Return the [x, y] coordinate for the center point of the cell that contains the specified text.  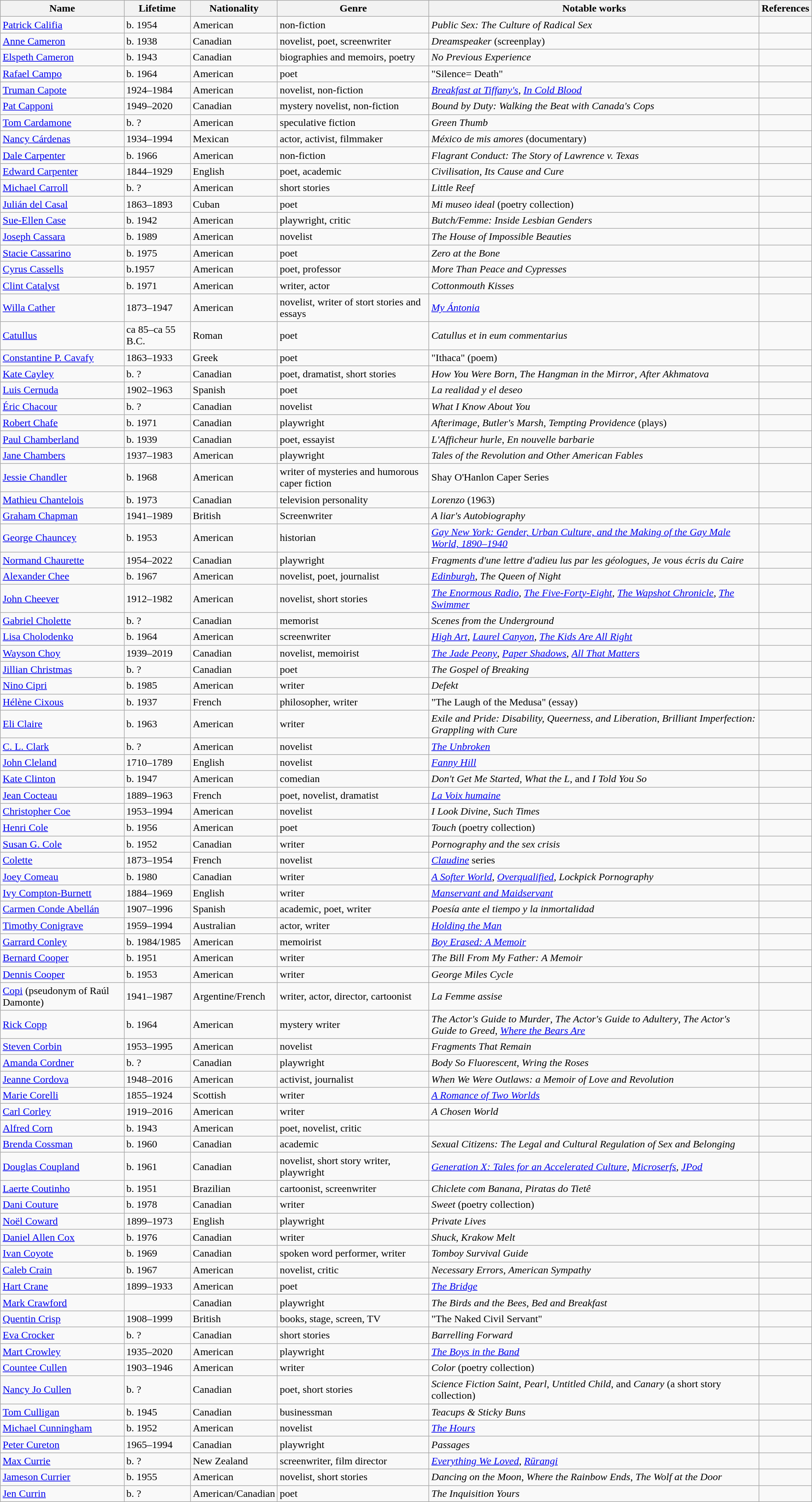
Jessie Chandler [63, 477]
Necessary Errors, American Sympathy [594, 1270]
novelist, writer of stort stories and essays [353, 308]
b. 1978 [158, 1205]
Ivy Compton-Burnett [63, 893]
Brazilian [234, 1188]
novelist, critic [353, 1270]
screenwriter [353, 637]
Lifetime [158, 9]
b. 1989 [158, 237]
activist, journalist [353, 1079]
The Unbroken [594, 746]
Holding the Man [594, 926]
Tom Culligan [63, 1412]
Dancing on the Moon, Where the Rainbow Ends, The Wolf at the Door [594, 1477]
Dennis Cooper [63, 974]
Clint Catalyst [63, 286]
Cuban [234, 204]
How You Were Born, The Hangman in the Mirror, After Akhmatova [594, 374]
Boy Erased: A Memoir [594, 942]
writer, actor, director, cartoonist [353, 996]
Dreamspeaker (screenplay) [594, 41]
Elspeth Cameron [63, 57]
Butch/Femme: Inside Lesbian Genders [594, 221]
References [785, 9]
Catullus et in eum commentarius [594, 336]
Marie Corelli [63, 1096]
Civilisation, Its Cause and Cure [594, 171]
mystery writer [353, 1024]
Colette [63, 860]
1948–2016 [158, 1079]
1924–1984 [158, 90]
poet, novelist, critic [353, 1128]
Henri Cole [63, 828]
novelist, short story writer, playwright [353, 1167]
ca 85–ca 55 B.C. [158, 336]
Max Currie [63, 1461]
novelist, memoirist [353, 653]
Rafael Campo [63, 74]
Quentin Crisp [63, 1319]
b. 1954 [158, 25]
1953–1994 [158, 812]
Argentine/French [234, 996]
Jen Currin [63, 1493]
George Chauncey [63, 538]
Screenwriter [353, 516]
Susan G. Cole [63, 844]
b. 1963 [158, 724]
Notable works [594, 9]
writer, actor [353, 286]
screenwriter, film director [353, 1461]
John Cleland [63, 762]
Daniel Allen Cox [63, 1237]
poet, short stories [353, 1390]
Defekt [594, 686]
Barrelling Forward [594, 1335]
1908–1999 [158, 1319]
New Zealand [234, 1461]
Breakfast at Tiffany's, In Cold Blood [594, 90]
Australian [234, 926]
Graham Chapman [63, 516]
comedian [353, 779]
playwright, critic [353, 221]
1844–1929 [158, 171]
Catullus [63, 336]
philosopher, writer [353, 702]
books, stage, screen, TV [353, 1319]
1907–1996 [158, 909]
Joseph Cassara [63, 237]
Tales of the Revolution and Other American Fables [594, 455]
Everything We Loved, Rūrangi [594, 1461]
1939–2019 [158, 653]
1965–1994 [158, 1445]
The House of Impossible Beauties [594, 237]
Jameson Currier [63, 1477]
Julián del Casal [63, 204]
Mi museo ideal (poetry collection) [594, 204]
A liar's Autobiography [594, 516]
Countee Cullen [63, 1368]
Greek [234, 358]
What I Know About You [594, 406]
Peter Cureton [63, 1445]
Alfred Corn [63, 1128]
Wayson Choy [63, 653]
Jean Cocteau [63, 795]
Mart Crowley [63, 1351]
American/Canadian [234, 1493]
Stacie Cassarino [63, 253]
Sweet (poetry collection) [594, 1205]
Lisa Cholodenko [63, 637]
Dani Couture [63, 1205]
I Look Divine, Such Times [594, 812]
Fanny Hill [594, 762]
b. 1937 [158, 702]
Amanda Cordner [63, 1063]
Bernard Cooper [63, 958]
"Ithaca" (poem) [594, 358]
Tomboy Survival Guide [594, 1254]
Don't Get Me Started, What the L, and I Told You So [594, 779]
Sexual Citizens: The Legal and Cultural Regulation of Sex and Belonging [594, 1144]
Jane Chambers [63, 455]
b. 1956 [158, 828]
1902–1963 [158, 390]
1941–1987 [158, 996]
Edward Carpenter [63, 171]
Constantine P. Cavafy [63, 358]
La realidad y el deseo [594, 390]
1889–1963 [158, 795]
b. 1975 [158, 253]
Eli Claire [63, 724]
Shay O'Hanlon Caper Series [594, 477]
Hart Crane [63, 1286]
Copi (pseudonym of Raúl Damonte) [63, 996]
1953–1995 [158, 1046]
Afterimage, Butler's Marsh, Tempting Providence (plays) [594, 423]
b. 1947 [158, 779]
mystery novelist, non-fiction [353, 106]
Eva Crocker [63, 1335]
academic, poet, writer [353, 909]
novelist, poet, journalist [353, 576]
Gabriel Cholette [63, 621]
Christopher Coe [63, 812]
Michael Cunningham [63, 1428]
Sue-Ellen Case [63, 221]
Zero at the Bone [594, 253]
Generation X: Tales for an Accelerated Culture, Microserfs, JPod [594, 1167]
Kate Clinton [63, 779]
1899–1973 [158, 1221]
Chiclete com Banana, Piratas do Tietê [594, 1188]
1959–1994 [158, 926]
1941–1989 [158, 516]
Pat Capponi [63, 106]
b. 1973 [158, 500]
b. 1938 [158, 41]
Douglas Coupland [63, 1167]
Nancy Jo Cullen [63, 1390]
b. 1960 [158, 1144]
Body So Fluorescent, Wring the Roses [594, 1063]
Steven Corbin [63, 1046]
1949–2020 [158, 106]
Manservant and Maidservant [594, 893]
Fragments That Remain [594, 1046]
"The Laugh of the Medusa" (essay) [594, 702]
Mark Crawford [63, 1302]
Rick Copp [63, 1024]
b. 1969 [158, 1254]
México de mis amores (documentary) [594, 139]
More Than Peace and Cypresses [594, 269]
actor, writer [353, 926]
Kate Cayley [63, 374]
Pornography and the sex crisis [594, 844]
b. 1955 [158, 1477]
b. 1966 [158, 155]
High Art, Laurel Canyon, The Kids Are All Right [594, 637]
The Inquisition Yours [594, 1493]
b. 1984/1985 [158, 942]
The Boys in the Band [594, 1351]
Little Reef [594, 188]
When We Were Outlaws: a Memoir of Love and Revolution [594, 1079]
The Birds and the Bees, Bed and Breakfast [594, 1302]
Mathieu Chantelois [63, 500]
The Bridge [594, 1286]
Edinburgh, The Queen of Night [594, 576]
novelist, poet, screenwriter [353, 41]
Garrard Conley [63, 942]
Laerte Coutinho [63, 1188]
poet, essayist [353, 439]
Nino Cipri [63, 686]
Willa Cather [63, 308]
b. 1980 [158, 877]
1863–1893 [158, 204]
Normand Chaurette [63, 560]
memorist [353, 621]
Green Thumb [594, 122]
Exile and Pride: Disability, Queerness, and Liberation, Brilliant Imperfection: Grappling with Cure [594, 724]
Anne Cameron [63, 41]
1863–1933 [158, 358]
The Enormous Radio, The Five-Forty-Eight, The Wapshot Chronicle, The Swimmer [594, 599]
Gay New York: Gender, Urban Culture, and the Making of the Gay Male World, 1890–1940 [594, 538]
Mexican [234, 139]
Patrick Califia [63, 25]
businessman [353, 1412]
Alexander Chee [63, 576]
Cyrus Cassells [63, 269]
cartoonist, screenwriter [353, 1188]
television personality [353, 500]
Tom Cardamone [63, 122]
1710–1789 [158, 762]
The Actor's Guide to Murder, The Actor's Guide to Adultery, The Actor's Guide to Greed, Where the Bears Are [594, 1024]
1899–1933 [158, 1286]
Poesía ante el tiempo y la inmortalidad [594, 909]
1912–1982 [158, 599]
Scottish [234, 1096]
Brenda Cossman [63, 1144]
Passages [594, 1445]
Color (poetry collection) [594, 1368]
1919–2016 [158, 1112]
poet, academic [353, 171]
Truman Capote [63, 90]
Cottonmouth Kisses [594, 286]
Caleb Crain [63, 1270]
memoirist [353, 942]
Robert Chafe [63, 423]
Touch (poetry collection) [594, 828]
Jillian Christmas [63, 669]
b. 1968 [158, 477]
Joey Comeau [63, 877]
A Chosen World [594, 1112]
La Femme assise [594, 996]
Teacups & Sticky Buns [594, 1412]
Fragments d'une lettre d'adieu lus par les géologues, Je vous écris du Caire [594, 560]
The Hours [594, 1428]
Hélène Cixous [63, 702]
Noël Coward [63, 1221]
Paul Chamberland [63, 439]
1954–2022 [158, 560]
b. 1976 [158, 1237]
Flagrant Conduct: The Story of Lawrence v. Texas [594, 155]
novelist, non-fiction [353, 90]
The Bill From My Father: A Memoir [594, 958]
Private Lives [594, 1221]
Claudine series [594, 860]
La Voix humaine [594, 795]
poet, professor [353, 269]
1884–1969 [158, 893]
"The Naked Civil Servant" [594, 1319]
Nancy Cárdenas [63, 139]
Public Sex: The Culture of Radical Sex [594, 25]
1873–1947 [158, 308]
1873–1954 [158, 860]
The Gospel of Breaking [594, 669]
Luis Cernuda [63, 390]
Éric Chacour [63, 406]
writer of mysteries and humorous caper fiction [353, 477]
No Previous Experience [594, 57]
Ivan Coyote [63, 1254]
Jeanne Cordova [63, 1079]
speculative fiction [353, 122]
poet, novelist, dramatist [353, 795]
Michael Carroll [63, 188]
Roman [234, 336]
My Ántonia [594, 308]
John Cheever [63, 599]
poet, dramatist, short stories [353, 374]
actor, activist, filmmaker [353, 139]
"Silence= Death" [594, 74]
The Jade Peony, Paper Shadows, All That Matters [594, 653]
Nationality [234, 9]
L'Afficheur hurle, En nouvelle barbarie [594, 439]
C. L. Clark [63, 746]
A Softer World, Overqualified, Lockpick Pornography [594, 877]
b. 1961 [158, 1167]
historian [353, 538]
Shuck, Krakow Melt [594, 1237]
b. 1985 [158, 686]
Genre [353, 9]
1937–1983 [158, 455]
biographies and memoirs, poetry [353, 57]
Scenes from the Underground [594, 621]
Timothy Conigrave [63, 926]
Science Fiction Saint, Pearl, Untitled Child, and Canary (a short story collection) [594, 1390]
A Romance of Two Worlds [594, 1096]
Bound by Duty: Walking the Beat with Canada's Cops [594, 106]
Dale Carpenter [63, 155]
Lorenzo (1963) [594, 500]
b. 1945 [158, 1412]
spoken word performer, writer [353, 1254]
academic [353, 1144]
b. 1942 [158, 221]
Carmen Conde Abellán [63, 909]
George Miles Cycle [594, 974]
Name [63, 9]
1903–1946 [158, 1368]
b. 1939 [158, 439]
b.1957 [158, 269]
1934–1994 [158, 139]
Carl Corley [63, 1112]
1855–1924 [158, 1096]
1935–2020 [158, 1351]
